For the text-containing cell, return its midpoint in [x, y] coordinate format. 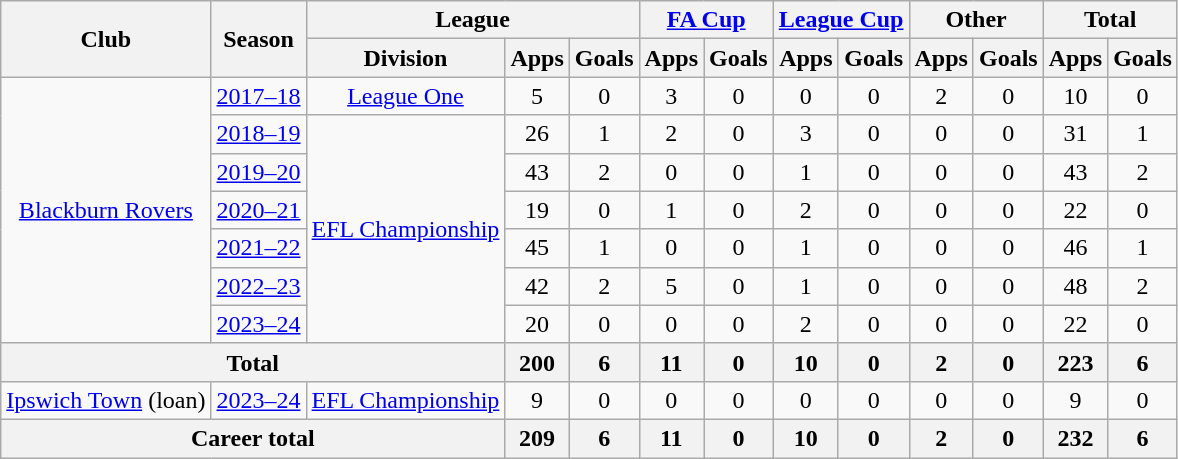
2021–22 [258, 248]
42 [537, 286]
26 [537, 134]
Club [106, 39]
45 [537, 248]
Other [976, 20]
31 [1075, 134]
FA Cup [706, 20]
Season [258, 39]
2019–20 [258, 172]
46 [1075, 248]
20 [537, 324]
League One [406, 96]
Career total [253, 438]
League [472, 20]
19 [537, 210]
232 [1075, 438]
Ipswich Town (loan) [106, 400]
223 [1075, 362]
200 [537, 362]
2022–23 [258, 286]
Blackburn Rovers [106, 210]
209 [537, 438]
2018–19 [258, 134]
2017–18 [258, 96]
2020–21 [258, 210]
Division [406, 58]
League Cup [841, 20]
48 [1075, 286]
